Provide the (x, y) coordinate of the cell's center where the given text is located.  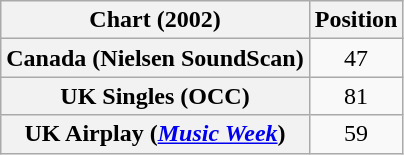
Canada (Nielsen SoundScan) (155, 58)
UK Airplay (Music Week) (155, 134)
Chart (2002) (155, 20)
47 (356, 58)
UK Singles (OCC) (155, 96)
59 (356, 134)
81 (356, 96)
Position (356, 20)
